Pinpoint the cell where the given text exists, returning its (X, Y) midpoint coordinate. 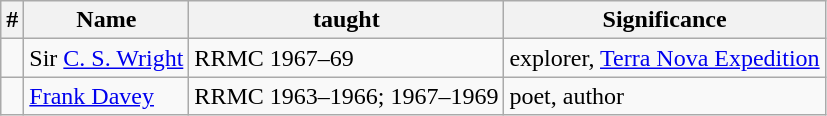
Sir C. S. Wright (106, 58)
poet, author (664, 96)
# (12, 20)
Significance (664, 20)
Frank Davey (106, 96)
RRMC 1963–1966; 1967–1969 (346, 96)
taught (346, 20)
Name (106, 20)
RRMC 1967–69 (346, 58)
explorer, Terra Nova Expedition (664, 58)
